Identify which cell holds the provided text, then report its [X, Y] central coordinate. 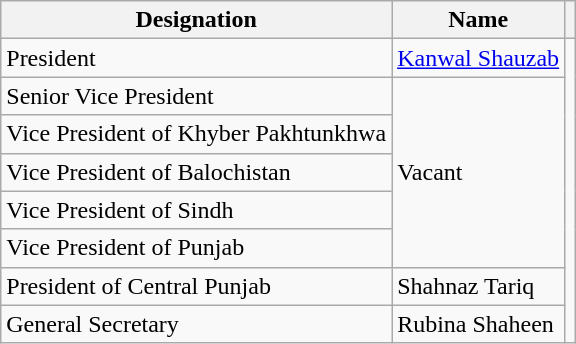
Vice President of Khyber Pakhtunkhwa [196, 134]
Name [478, 20]
Kanwal Shauzab [478, 58]
General Secretary [196, 324]
Vacant [478, 172]
President [196, 58]
President of Central Punjab [196, 286]
Vice President of Punjab [196, 248]
Vice President of Sindh [196, 210]
Shahnaz Tariq [478, 286]
Vice President of Balochistan [196, 172]
Senior Vice President [196, 96]
Rubina Shaheen [478, 324]
Designation [196, 20]
